Extract the (x, y) coordinate from the center of the cell holding the provided text.  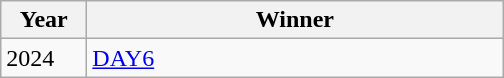
Year (44, 20)
DAY6 (295, 58)
Winner (295, 20)
2024 (44, 58)
